Find where the given text appears and provide that cell's center as (x, y) coordinate. 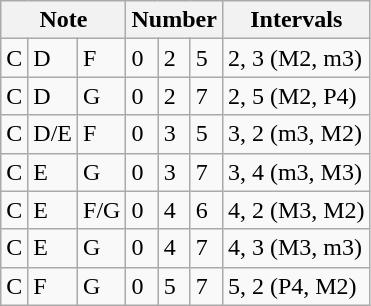
Note (64, 20)
4, 2 (M3, M2) (296, 210)
2, 5 (M2, P4) (296, 96)
3, 2 (m3, M2) (296, 134)
6 (206, 210)
3, 4 (m3, M3) (296, 172)
D/E (53, 134)
Number (174, 20)
F/G (102, 210)
2, 3 (M2, m3) (296, 58)
4, 3 (M3, m3) (296, 248)
5, 2 (P4, M2) (296, 286)
Intervals (296, 20)
